Capture the cell that displays the provided text and extract its (X, Y) central coordinate. 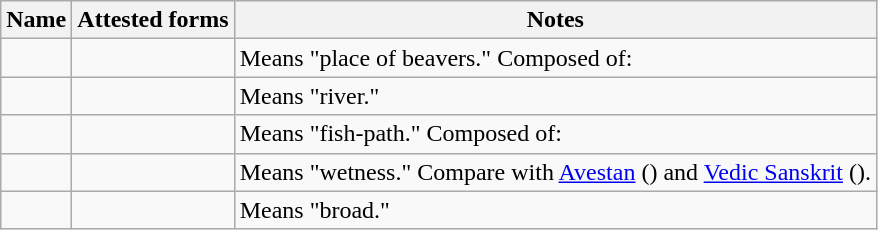
Means "broad." (555, 210)
Means "river." (555, 96)
Means "wetness." Compare with Avestan () and Vedic Sanskrit (). (555, 172)
Means "place of beavers." Composed of: (555, 58)
Notes (555, 20)
Name (36, 20)
Means "fish-path." Composed of: (555, 134)
Attested forms (153, 20)
